Extract the (X, Y) coordinate from the center of the cell holding the provided text.  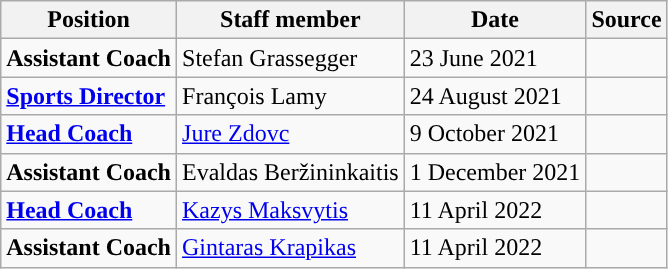
9 October 2021 (495, 134)
Source (626, 20)
24 August 2021 (495, 96)
Stefan Grassegger (291, 58)
Sports Director (89, 96)
1 December 2021 (495, 172)
François Lamy (291, 96)
Kazys Maksvytis (291, 210)
Gintaras Krapikas (291, 248)
Staff member (291, 20)
23 June 2021 (495, 58)
Position (89, 20)
Date (495, 20)
Jure Zdovc (291, 134)
Evaldas Beržininkaitis (291, 172)
